Locate the cell with the specified text and output its (x, y) center coordinate. 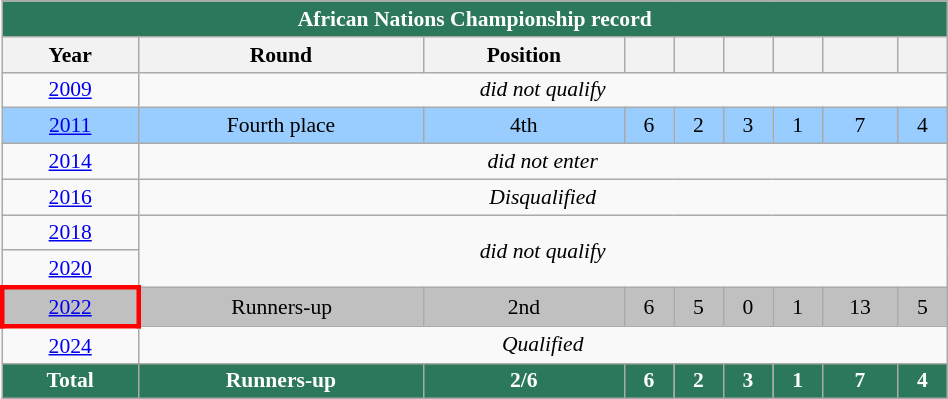
13 (860, 308)
Disqualified (542, 197)
2022 (70, 308)
2014 (70, 162)
2/6 (524, 381)
2024 (70, 344)
2016 (70, 197)
Year (70, 55)
2009 (70, 90)
Round (281, 55)
Fourth place (281, 126)
0 (748, 308)
Qualified (542, 344)
2020 (70, 270)
African Nations Championship record (474, 19)
4th (524, 126)
Total (70, 381)
2011 (70, 126)
Position (524, 55)
2018 (70, 233)
did not enter (542, 162)
2nd (524, 308)
